Determine the [X, Y] coordinate at the center of the cell enclosing the given text.  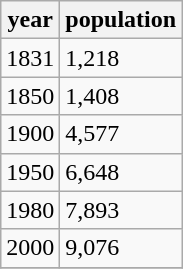
9,076 [121, 248]
1,218 [121, 58]
1900 [30, 134]
population [121, 20]
1850 [30, 96]
1831 [30, 58]
1,408 [121, 96]
2000 [30, 248]
1950 [30, 172]
1980 [30, 210]
6,648 [121, 172]
year [30, 20]
7,893 [121, 210]
4,577 [121, 134]
